Scan for the cell matching the given text and deliver its (X, Y) coordinate at center. 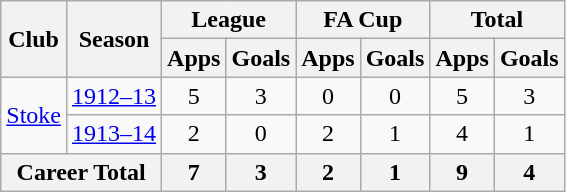
1912–13 (114, 96)
Career Total (82, 172)
9 (462, 172)
Season (114, 39)
FA Cup (363, 20)
1913–14 (114, 134)
League (229, 20)
Club (34, 39)
Total (497, 20)
7 (194, 172)
Stoke (34, 115)
